Locate the cell with the specified text and output its (X, Y) center coordinate. 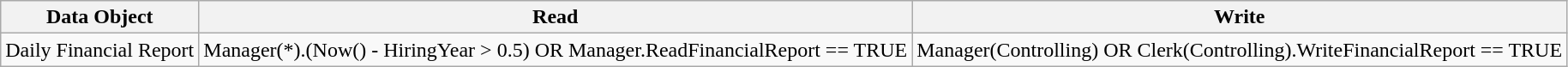
Manager(Controlling) OR Clerk(Controlling).WriteFinancialReport == TRUE (1240, 50)
Read (556, 17)
Daily Financial Report (99, 50)
Manager(*).(Now() - HiringYear > 0.5) OR Manager.ReadFinancialReport == TRUE (556, 50)
Write (1240, 17)
Data Object (99, 17)
